For the text-containing cell, return its midpoint in [x, y] coordinate format. 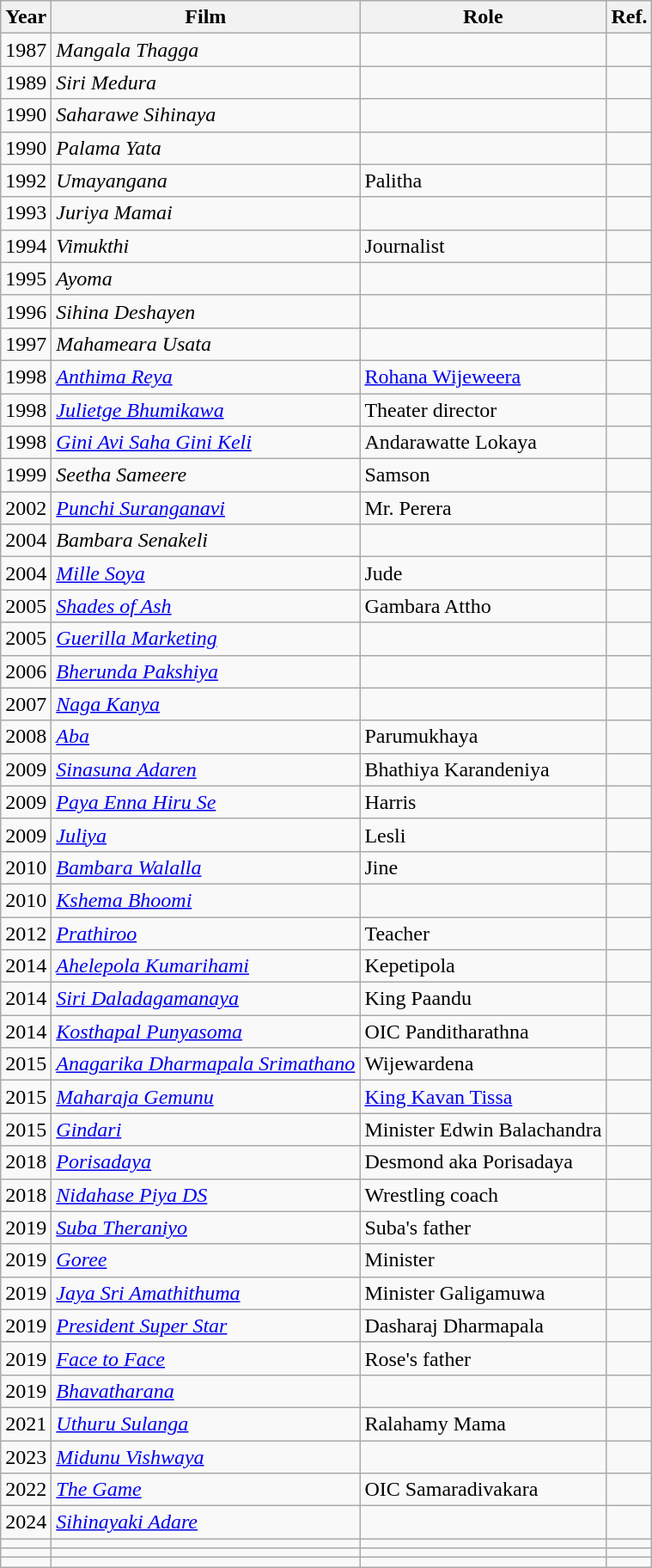
Film [206, 17]
2008 [26, 737]
2012 [26, 933]
Gambara Attho [483, 606]
Paya Enna Hiru Se [206, 802]
Kosthapal Punyasoma [206, 1032]
2023 [26, 1457]
Rohana Wijeweera [483, 377]
Punchi Suranganavi [206, 508]
Bhavatharana [206, 1391]
Palama Yata [206, 148]
2024 [26, 1522]
Samson [483, 475]
2007 [26, 704]
Face to Face [206, 1358]
Naga Kanya [206, 704]
Ralahamy Mama [483, 1424]
Sihina Deshayen [206, 311]
Porisadaya [206, 1162]
Teacher [483, 933]
Juliya [206, 835]
Lesli [483, 835]
Siri Medura [206, 83]
Bambara Walalla [206, 867]
Maharaja Gemunu [206, 1097]
1996 [26, 311]
Anagarika Dharmapala Srimathano [206, 1064]
Minister [483, 1260]
Suba Theraniyo [206, 1228]
Gini Avi Saha Gini Keli [206, 443]
Wijewardena [483, 1064]
1993 [26, 213]
Palitha [483, 181]
1994 [26, 246]
Vimukthi [206, 246]
Andarawatte Lokaya [483, 443]
OIC Samaradivakara [483, 1490]
Aba [206, 737]
Saharawe Sihinaya [206, 115]
The Game [206, 1490]
Goree [206, 1260]
Rose's father [483, 1358]
1989 [26, 83]
1992 [26, 181]
OIC Panditharathna [483, 1032]
Parumukhaya [483, 737]
Journalist [483, 246]
King Paandu [483, 999]
Wrestling coach [483, 1195]
Kshema Bhoomi [206, 900]
King Kavan Tissa [483, 1097]
1999 [26, 475]
Anthima Reya [206, 377]
Jine [483, 867]
Gindari [206, 1130]
Ayoma [206, 279]
Sinasuna Adaren [206, 769]
Sihinayaki Adare [206, 1522]
Julietge Bhumikawa [206, 410]
1995 [26, 279]
Juriya Mamai [206, 213]
Harris [483, 802]
Suba's father [483, 1228]
Bambara Senakeli [206, 541]
2006 [26, 671]
Mille Soya [206, 573]
1987 [26, 50]
Prathiroo [206, 933]
Jaya Sri Amathithuma [206, 1293]
Theater director [483, 410]
Nidahase Piya DS [206, 1195]
Desmond aka Porisadaya [483, 1162]
Dasharaj Dharmapala [483, 1326]
2022 [26, 1490]
Siri Daladagamanaya [206, 999]
Seetha Sameere [206, 475]
1997 [26, 344]
Minister Galigamuwa [483, 1293]
Midunu Vishwaya [206, 1457]
Mahameara Usata [206, 344]
Shades of Ash [206, 606]
Uthuru Sulanga [206, 1424]
Year [26, 17]
2021 [26, 1424]
Guerilla Marketing [206, 639]
Jude [483, 573]
Role [483, 17]
Minister Edwin Balachandra [483, 1130]
2002 [26, 508]
President Super Star [206, 1326]
Mangala Thagga [206, 50]
Bhathiya Karandeniya [483, 769]
Bherunda Pakshiya [206, 671]
Mr. Perera [483, 508]
Ref. [629, 17]
Umayangana [206, 181]
Ahelepola Kumarihami [206, 966]
Kepetipola [483, 966]
